Detect which cell encompasses the target text, then output its (x, y) center coordinate. 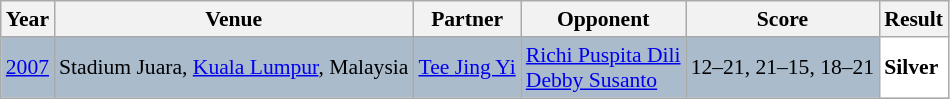
Year (28, 19)
Partner (466, 19)
Richi Puspita Dili Debby Susanto (604, 68)
Opponent (604, 19)
Venue (234, 19)
Silver (914, 68)
Score (783, 19)
12–21, 21–15, 18–21 (783, 68)
Tee Jing Yi (466, 68)
Stadium Juara, Kuala Lumpur, Malaysia (234, 68)
Result (914, 19)
2007 (28, 68)
